Return (x, y) of the center of cell containing provided text 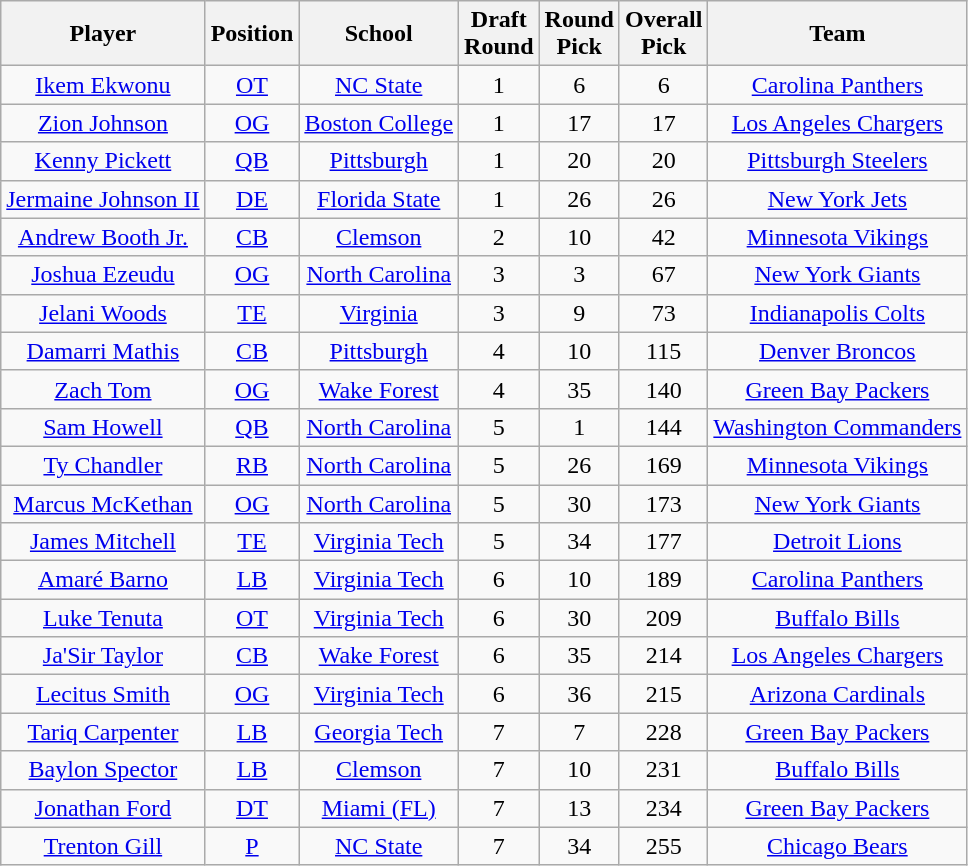
42 (663, 237)
DE (252, 199)
Marcus McKethan (103, 503)
231 (663, 770)
209 (663, 618)
Arizona Cardinals (838, 694)
RoundPick (579, 34)
173 (663, 503)
Amaré Barno (103, 580)
Tariq Carpenter (103, 732)
Virginia (379, 313)
Indianapolis Colts (838, 313)
Zach Tom (103, 389)
Team (838, 34)
Pittsburgh Steelers (838, 161)
Sam Howell (103, 427)
James Mitchell (103, 542)
Jonathan Ford (103, 808)
Jermaine Johnson II (103, 199)
DraftRound (499, 34)
9 (579, 313)
169 (663, 465)
215 (663, 694)
DT (252, 808)
Georgia Tech (379, 732)
177 (663, 542)
255 (663, 846)
Andrew Booth Jr. (103, 237)
Ikem Ekwonu (103, 85)
Trenton Gill (103, 846)
New York Jets (838, 199)
234 (663, 808)
RB (252, 465)
Position (252, 34)
Ja'Sir Taylor (103, 656)
67 (663, 275)
73 (663, 313)
Miami (FL) (379, 808)
36 (579, 694)
Jelani Woods (103, 313)
Boston College (379, 123)
Denver Broncos (838, 351)
Player (103, 34)
OverallPick (663, 34)
School (379, 34)
Baylon Spector (103, 770)
189 (663, 580)
Florida State (379, 199)
13 (579, 808)
Joshua Ezeudu (103, 275)
P (252, 846)
Lecitus Smith (103, 694)
214 (663, 656)
Chicago Bears (838, 846)
Detroit Lions (838, 542)
Luke Tenuta (103, 618)
Ty Chandler (103, 465)
115 (663, 351)
2 (499, 237)
Kenny Pickett (103, 161)
228 (663, 732)
140 (663, 389)
144 (663, 427)
Zion Johnson (103, 123)
Damarri Mathis (103, 351)
Washington Commanders (838, 427)
